Detect which cell encompasses the target text, then output its (x, y) center coordinate. 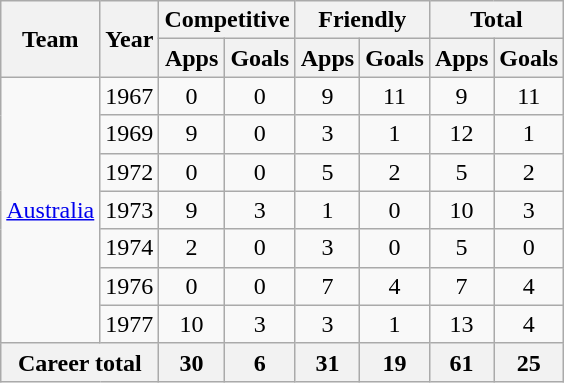
Friendly (362, 20)
13 (461, 324)
6 (260, 362)
61 (461, 362)
19 (395, 362)
30 (192, 362)
Team (50, 39)
1974 (130, 248)
1967 (130, 96)
1973 (130, 210)
Total (496, 20)
12 (461, 134)
1972 (130, 172)
Australia (50, 210)
25 (529, 362)
1977 (130, 324)
1969 (130, 134)
Year (130, 39)
Career total (80, 362)
1976 (130, 286)
31 (327, 362)
Competitive (227, 20)
